Determine the [x, y] coordinate at the center of the cell enclosing the given text.  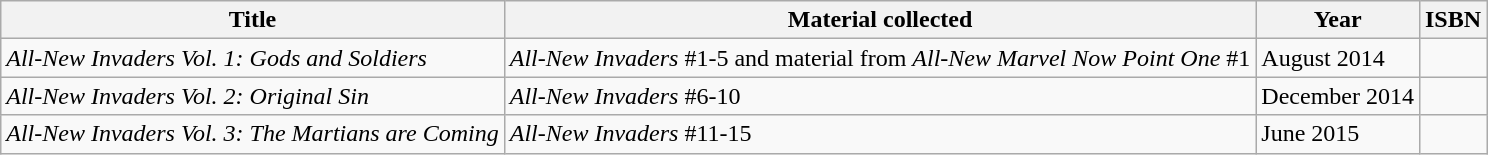
All-New Invaders Vol. 2: Original Sin [252, 96]
All-New Invaders #11-15 [880, 134]
Material collected [880, 20]
All-New Invaders #1-5 and material from All-New Marvel Now Point One #1 [880, 58]
All-New Invaders Vol. 3: The Martians are Coming [252, 134]
All-New Invaders #6-10 [880, 96]
ISBN [1452, 20]
Year [1338, 20]
June 2015 [1338, 134]
Title [252, 20]
December 2014 [1338, 96]
All-New Invaders Vol. 1: Gods and Soldiers [252, 58]
August 2014 [1338, 58]
